Determine the (x, y) coordinate at the center of the cell enclosing the given text.  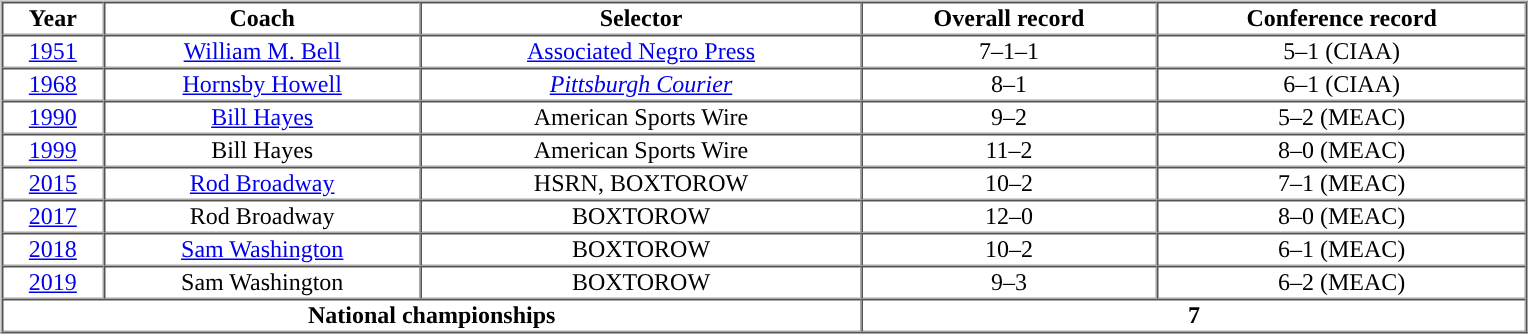
2017 (53, 216)
Year (53, 18)
9–2 (1008, 118)
7–1 (MEAC) (1342, 184)
5–1 (CIAA) (1342, 52)
11–2 (1008, 150)
8–1 (1008, 84)
12–0 (1008, 216)
2015 (53, 184)
Hornsby Howell (262, 84)
1990 (53, 118)
William M. Bell (262, 52)
1999 (53, 150)
HSRN, BOXTOROW (642, 184)
7 (1194, 316)
Coach (262, 18)
7–1–1 (1008, 52)
Overall record (1008, 18)
National championships (432, 316)
6–2 (MEAC) (1342, 282)
5–2 (MEAC) (1342, 118)
2018 (53, 250)
Selector (642, 18)
1968 (53, 84)
9–3 (1008, 282)
6–1 (MEAC) (1342, 250)
2019 (53, 282)
Associated Negro Press (642, 52)
Conference record (1342, 18)
1951 (53, 52)
Pittsburgh Courier (642, 84)
6–1 (CIAA) (1342, 84)
